From the cell containing the given text, extract its center point as (x, y) coordinate. 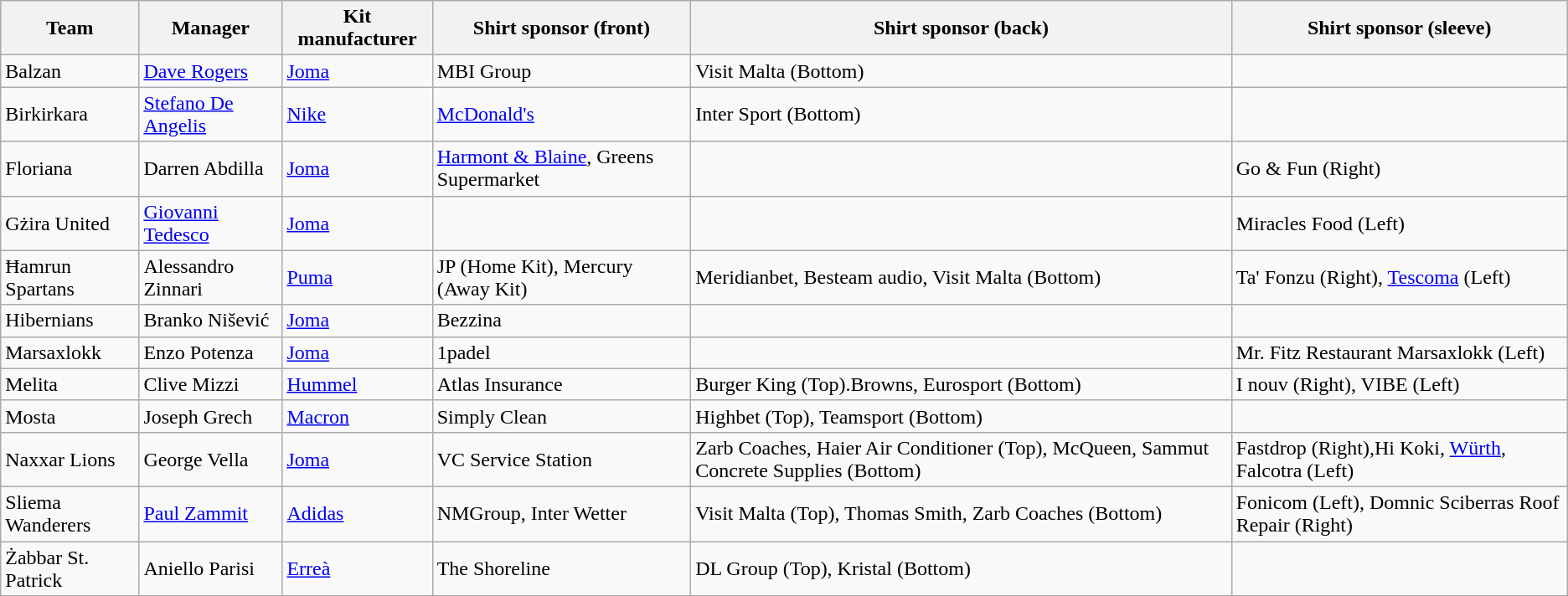
Team (70, 28)
Giovanni Tedesco (211, 223)
Gżira United (70, 223)
Paul Zammit (211, 514)
Highbet (Top), Teamsport (Bottom) (962, 416)
McDonald's (561, 114)
Hummel (357, 384)
Melita (70, 384)
Branko Nišević (211, 321)
Fastdrop (Right),Hi Koki, Würth, Falcotra (Left) (1399, 459)
Hibernians (70, 321)
Erreà (357, 568)
I nouv (Right), VIBE (Left) (1399, 384)
Inter Sport (Bottom) (962, 114)
Go & Fun (Right) (1399, 169)
Mr. Fitz Restaurant Marsaxlokk (Left) (1399, 352)
Darren Abdilla (211, 169)
Clive Mizzi (211, 384)
Shirt sponsor (back) (962, 28)
Bezzina (561, 321)
Żabbar St. Patrick (70, 568)
Burger King (Top).Browns, Eurosport (Bottom) (962, 384)
George Vella (211, 459)
NMGroup, Inter Wetter (561, 514)
Shirt sponsor (front) (561, 28)
Aniello Parisi (211, 568)
Atlas Insurance (561, 384)
The Shoreline (561, 568)
Visit Malta (Top), Thomas Smith, Zarb Coaches (Bottom) (962, 514)
Harmont & Blaine, Greens Supermarket (561, 169)
Alessandro Zinnari (211, 278)
Ħamrun Spartans (70, 278)
Macron (357, 416)
Zarb Coaches, Haier Air Conditioner (Top), McQueen, Sammut Concrete Supplies (Bottom) (962, 459)
VC Service Station (561, 459)
Ta' Fonzu (Right), Tescoma (Left) (1399, 278)
Simply Clean (561, 416)
Balzan (70, 71)
1padel (561, 352)
Stefano De Angelis (211, 114)
Kit manufacturer (357, 28)
Shirt sponsor (sleeve) (1399, 28)
Dave Rogers (211, 71)
Miracles Food (Left) (1399, 223)
DL Group (Top), Kristal (Bottom) (962, 568)
Enzo Potenza (211, 352)
Puma (357, 278)
Nike (357, 114)
Visit Malta (Bottom) (962, 71)
Adidas (357, 514)
Meridianbet, Besteam audio, Visit Malta (Bottom) (962, 278)
Fonicom (Left), Domnic Sciberras Roof Repair (Right) (1399, 514)
Joseph Grech (211, 416)
Manager (211, 28)
MBI Group (561, 71)
JP (Home Kit), Mercury (Away Kit) (561, 278)
Sliema Wanderers (70, 514)
Marsaxlokk (70, 352)
Birkirkara (70, 114)
Mosta (70, 416)
Floriana (70, 169)
Naxxar Lions (70, 459)
